Provide the (X, Y) coordinate of the cell's center where the given text is located.  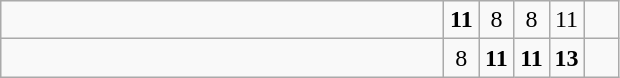
13 (566, 58)
